Return the (x, y) coordinate for the center point of the cell that contains the specified text.  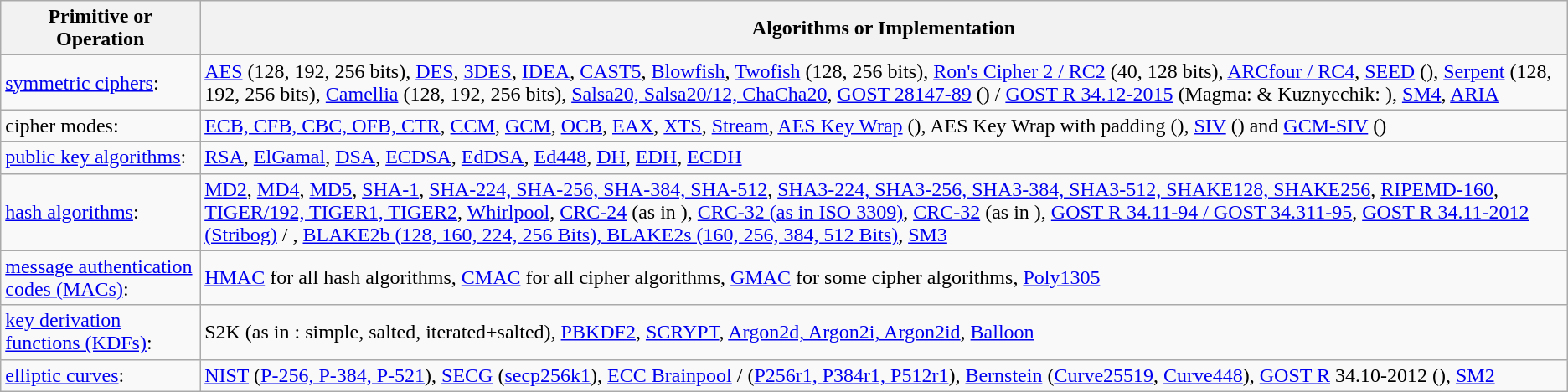
Algorithms or Implementation (885, 28)
HMAC for all hash algorithms, CMAC for all cipher algorithms, GMAC for some cipher algorithms, Poly1305 (885, 278)
key derivation functions (KDFs): (101, 332)
Primitive or Operation (101, 28)
hash algorithms: (101, 212)
cipher modes: (101, 126)
ECB, CFB, CBC, OFB, CTR, CCM, GCM, OCB, EAX, XTS, Stream, AES Key Wrap (), AES Key Wrap with padding (), SIV () and GCM-SIV () (885, 126)
S2K (as in : simple, salted, iterated+salted), PBKDF2, SCRYPT, Argon2d, Argon2i, Argon2id, Balloon (885, 332)
RSA, ElGamal, DSA, ECDSA, EdDSA, Ed448, DH, EDH, ECDH (885, 157)
symmetric ciphers: (101, 82)
public key algorithms: (101, 157)
elliptic curves: (101, 375)
message authentication codes (MACs): (101, 278)
NIST (P-256, P-384, P-521), SECG (secp256k1), ECC Brainpool / (P256r1, P384r1, P512r1), Bernstein (Curve25519, Curve448), GOST R 34.10-2012 (), SM2 (885, 375)
